Find where the given text appears and provide that cell's center as [X, Y] coordinate. 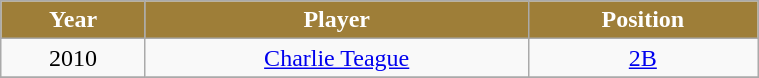
2B [643, 58]
Year [74, 20]
2010 [74, 58]
Charlie Teague [336, 58]
Player [336, 20]
Position [643, 20]
